Pinpoint the cell where the given text exists, returning its [X, Y] midpoint coordinate. 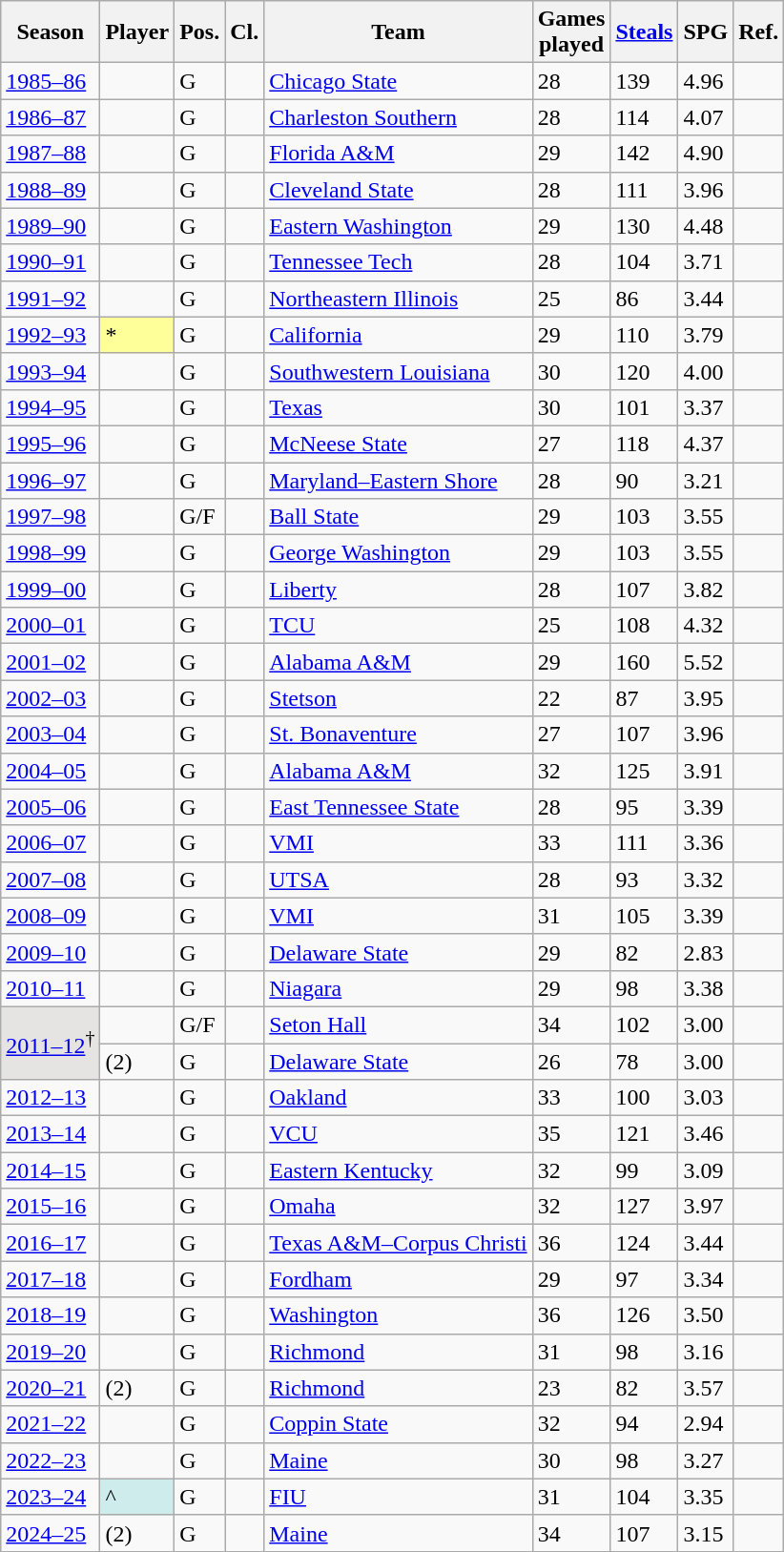
94 [645, 1424]
Maryland–Eastern Shore [399, 480]
124 [645, 1243]
2009–10 [51, 952]
2000–01 [51, 626]
Cleveland State [399, 190]
2021–22 [51, 1424]
4.07 [706, 117]
127 [645, 1207]
3.79 [706, 335]
Texas [399, 407]
130 [645, 226]
1987–88 [51, 154]
114 [645, 117]
Southwestern Louisiana [399, 371]
3.57 [706, 1388]
35 [571, 1134]
California [399, 335]
4.96 [706, 81]
3.95 [706, 698]
93 [645, 879]
105 [645, 916]
Eastern Kentucky [399, 1170]
Washington [399, 1315]
Omaha [399, 1207]
126 [645, 1315]
2004–05 [51, 771]
22 [571, 698]
2018–19 [51, 1315]
110 [645, 335]
2.83 [706, 952]
4.32 [706, 626]
87 [645, 698]
3.32 [706, 879]
2019–20 [51, 1352]
2010–11 [51, 988]
2013–14 [51, 1134]
Texas A&M–Corpus Christi [399, 1243]
100 [645, 1098]
1994–95 [51, 407]
3.71 [706, 262]
Steals [645, 32]
3.27 [706, 1460]
2005–06 [51, 807]
1992–93 [51, 335]
3.15 [706, 1533]
Ref. [759, 32]
Charleston Southern [399, 117]
3.46 [706, 1134]
VCU [399, 1134]
2014–15 [51, 1170]
120 [645, 371]
1998–99 [51, 553]
3.91 [706, 771]
86 [645, 299]
2003–04 [51, 735]
3.21 [706, 480]
3.97 [706, 1207]
Chicago State [399, 81]
Seton Hall [399, 1024]
118 [645, 444]
97 [645, 1279]
Team [399, 32]
Tennessee Tech [399, 262]
121 [645, 1134]
Player [137, 32]
1996–97 [51, 480]
FIU [399, 1497]
Eastern Washington [399, 226]
2015–16 [51, 1207]
4.48 [706, 226]
Stetson [399, 698]
2002–03 [51, 698]
Liberty [399, 590]
1989–90 [51, 226]
101 [645, 407]
78 [645, 1062]
2001–02 [51, 662]
3.82 [706, 590]
1993–94 [51, 371]
3.36 [706, 843]
3.37 [706, 407]
2023–24 [51, 1497]
4.90 [706, 154]
3.16 [706, 1352]
SPG [706, 32]
2024–25 [51, 1533]
108 [645, 626]
5.52 [706, 662]
St. Bonaventure [399, 735]
Gamesplayed [571, 32]
Season [51, 32]
2007–08 [51, 879]
Niagara [399, 988]
McNeese State [399, 444]
142 [645, 154]
Florida A&M [399, 154]
TCU [399, 626]
3.38 [706, 988]
23 [571, 1388]
3.35 [706, 1497]
2012–13 [51, 1098]
2022–23 [51, 1460]
1990–91 [51, 262]
2008–09 [51, 916]
1986–87 [51, 117]
2006–07 [51, 843]
UTSA [399, 879]
1997–98 [51, 517]
Fordham [399, 1279]
Oakland [399, 1098]
2017–18 [51, 1279]
2016–17 [51, 1243]
160 [645, 662]
1988–89 [51, 190]
3.03 [706, 1098]
99 [645, 1170]
4.00 [706, 371]
90 [645, 480]
Ball State [399, 517]
Coppin State [399, 1424]
* [137, 335]
3.09 [706, 1170]
4.37 [706, 444]
26 [571, 1062]
1999–00 [51, 590]
1985–86 [51, 81]
East Tennessee State [399, 807]
2020–21 [51, 1388]
3.50 [706, 1315]
^ [137, 1497]
3.34 [706, 1279]
95 [645, 807]
2.94 [706, 1424]
102 [645, 1024]
139 [645, 81]
1995–96 [51, 444]
1991–92 [51, 299]
125 [645, 771]
Northeastern Illinois [399, 299]
Pos. [200, 32]
George Washington [399, 553]
2011–12† [51, 1043]
Cl. [244, 32]
